Output the [x, y] coordinate of the center of the cell containing the given text.  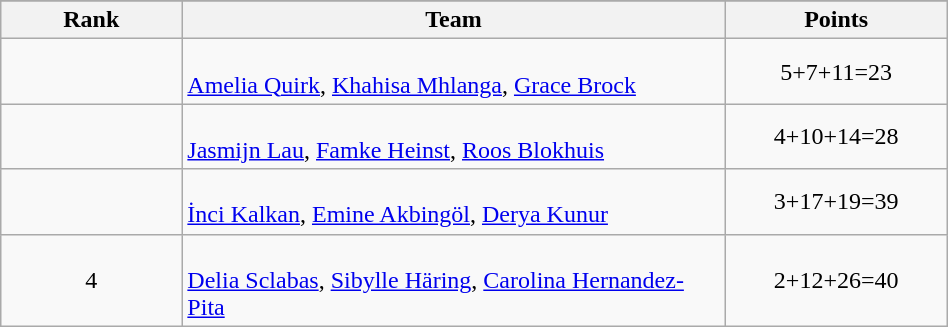
Jasmijn Lau, Famke Heinst, Roos Blokhuis [454, 136]
5+7+11=23 [836, 72]
4 [92, 280]
3+17+19=39 [836, 202]
2+12+26=40 [836, 280]
İnci Kalkan, Emine Akbingöl, Derya Kunur [454, 202]
Rank [92, 20]
Points [836, 20]
Amelia Quirk, Khahisa Mhlanga, Grace Brock [454, 72]
4+10+14=28 [836, 136]
Delia Sclabas, Sibylle Häring, Carolina Hernandez-Pita [454, 280]
Team [454, 20]
